Scan for the cell matching the given text and deliver its (X, Y) coordinate at center. 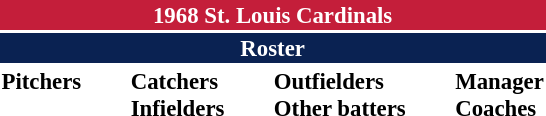
1968 St. Louis Cardinals (272, 15)
Roster (272, 48)
